Find where the given text appears and provide that cell's center as (X, Y) coordinate. 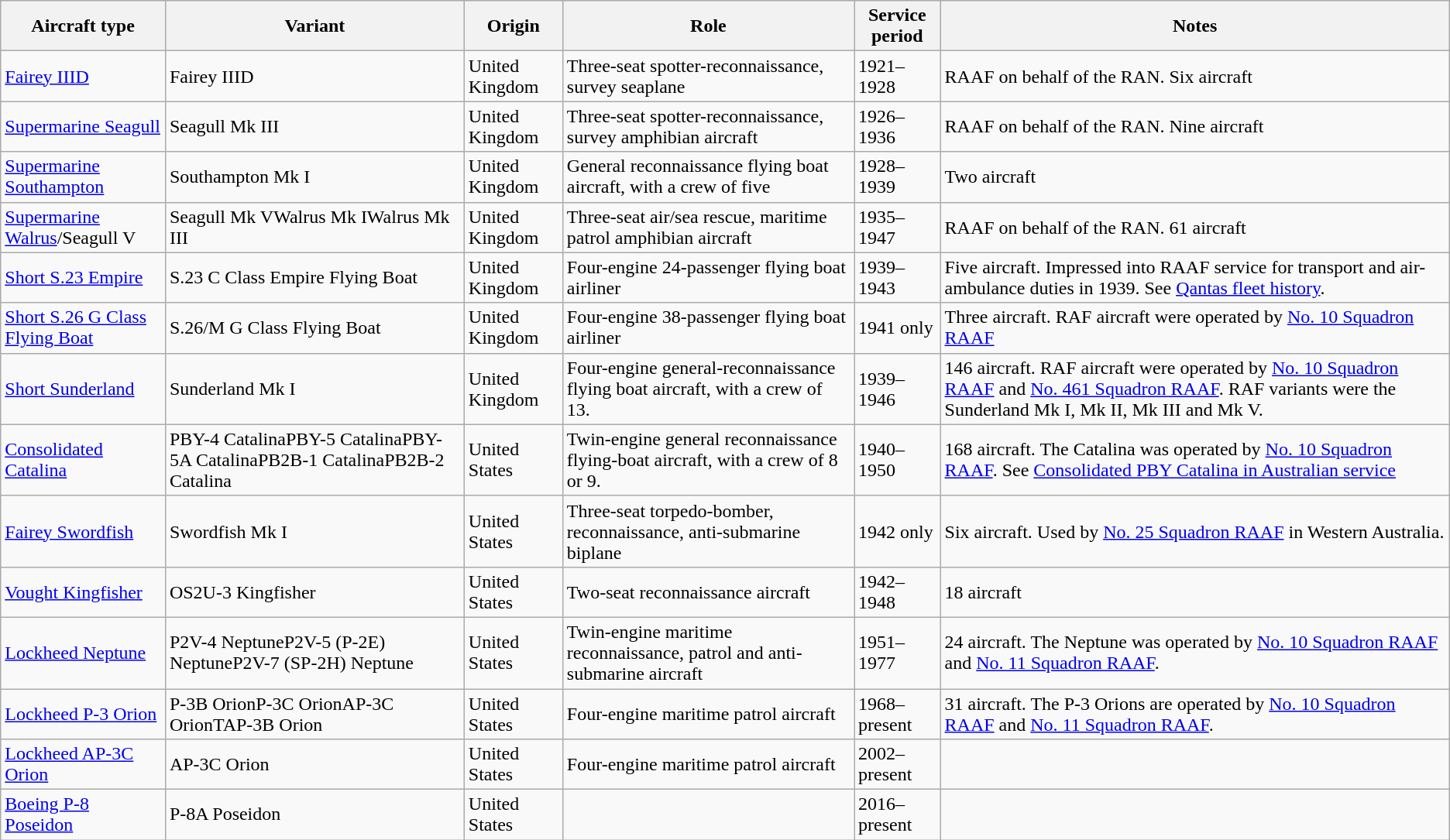
1951–1977 (897, 653)
1926–1936 (897, 127)
1921–1928 (897, 76)
PBY-4 CatalinaPBY-5 CatalinaPBY-5A CatalinaPB2B-1 CatalinaPB2B-2 Catalina (314, 460)
Notes (1194, 26)
Lockheed Neptune (84, 653)
P-3B OrionP-3C OrionAP-3C OrionTAP-3B Orion (314, 714)
1939–1943 (897, 277)
Four-engine 38-passenger flying boat airliner (708, 328)
Three-seat spotter-reconnaissance, survey amphibian aircraft (708, 127)
RAAF on behalf of the RAN. Nine aircraft (1194, 127)
Short S.26 G Class Flying Boat (84, 328)
Three aircraft. RAF aircraft were operated by No. 10 Squadron RAAF (1194, 328)
RAAF on behalf of the RAN. Six aircraft (1194, 76)
Vought Kingfisher (84, 591)
1940–1950 (897, 460)
31 aircraft. The P-3 Orions are operated by No. 10 Squadron RAAF and No. 11 Squadron RAAF. (1194, 714)
Short S.23 Empire (84, 277)
Seagull Mk III (314, 127)
Supermarine Southampton (84, 177)
AP-3C Orion (314, 765)
1935–1947 (897, 228)
1968–present (897, 714)
P-8A Poseidon (314, 814)
Three-seat spotter-reconnaissance, survey seaplane (708, 76)
Two aircraft (1194, 177)
Fairey Swordfish (84, 531)
Three-seat air/sea rescue, maritime patrol amphibian aircraft (708, 228)
1928–1939 (897, 177)
Boeing P-8 Poseidon (84, 814)
Twin-engine maritime reconnaissance, patrol and anti-submarine aircraft (708, 653)
168 aircraft. The Catalina was operated by No. 10 Squadron RAAF. See Consolidated PBY Catalina in Australian service (1194, 460)
RAAF on behalf of the RAN. 61 aircraft (1194, 228)
Six aircraft. Used by No. 25 Squadron RAAF in Western Australia. (1194, 531)
Four-engine 24-passenger flying boat airliner (708, 277)
OS2U-3 Kingfisher (314, 591)
General reconnaissance flying boat aircraft, with a crew of five (708, 177)
Lockheed AP-3C Orion (84, 765)
Five aircraft. Impressed into RAAF service for transport and air-ambulance duties in 1939. See Qantas fleet history. (1194, 277)
1939–1946 (897, 389)
Seagull Mk VWalrus Mk IWalrus Mk III (314, 228)
1942–1948 (897, 591)
Swordfish Mk I (314, 531)
Supermarine Walrus/Seagull V (84, 228)
P2V-4 NeptuneP2V-5 (P-2E) NeptuneP2V-7 (SP-2H) Neptune (314, 653)
Southampton Mk I (314, 177)
Three-seat torpedo-bomber, reconnaissance, anti-submarine biplane (708, 531)
Four-engine general-reconnaissance flying boat aircraft, with a crew of 13. (708, 389)
24 aircraft. The Neptune was operated by No. 10 Squadron RAAF and No. 11 Squadron RAAF. (1194, 653)
2016–present (897, 814)
Role (708, 26)
18 aircraft (1194, 591)
Sunderland Mk I (314, 389)
Supermarine Seagull (84, 127)
Consolidated Catalina (84, 460)
Service period (897, 26)
Variant (314, 26)
2002–present (897, 765)
Lockheed P-3 Orion (84, 714)
Two-seat reconnaissance aircraft (708, 591)
S.23 C Class Empire Flying Boat (314, 277)
Origin (513, 26)
1941 only (897, 328)
S.26/M G Class Flying Boat (314, 328)
1942 only (897, 531)
Aircraft type (84, 26)
Short Sunderland (84, 389)
Twin-engine general reconnaissance flying-boat aircraft, with a crew of 8 or 9. (708, 460)
